Locate the cell with the specified text and output its [X, Y] center coordinate. 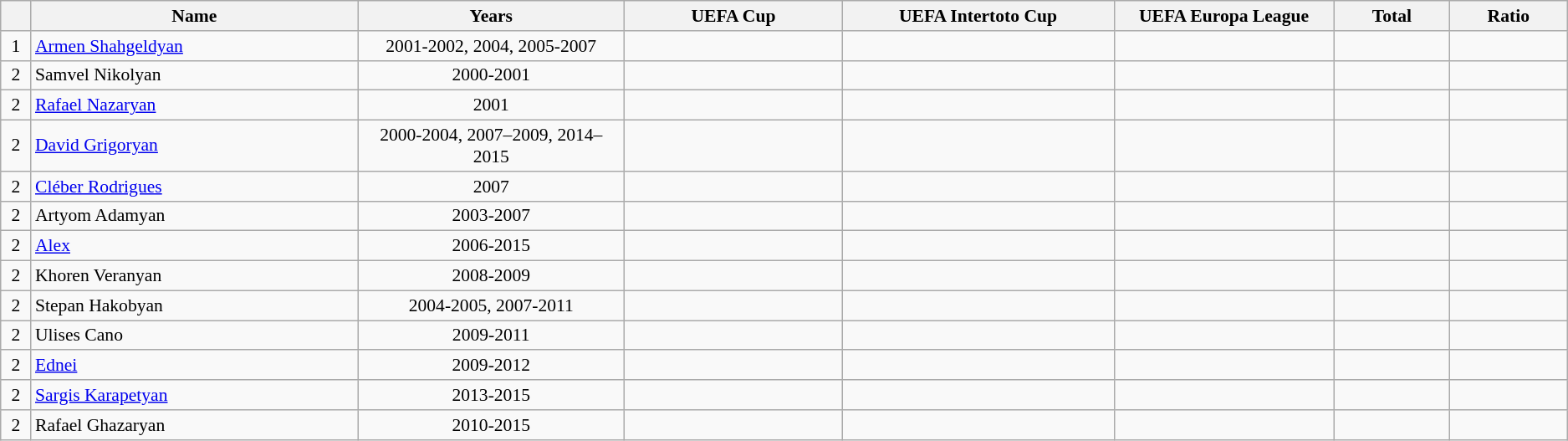
Stepan Hakobyan [194, 305]
Name [194, 16]
Armen Shahgeldyan [194, 46]
2000-2004, 2007–2009, 2014–2015 [492, 146]
2001-2002, 2004, 2005-2007 [492, 46]
2009-2011 [492, 336]
Years [492, 16]
UEFA Europa League [1224, 16]
Total [1392, 16]
2000-2001 [492, 75]
Rafael Nazaryan [194, 105]
2013-2015 [492, 395]
Ulises Cano [194, 336]
UEFA Intertoto Cup [978, 16]
Cléber Rodrigues [194, 187]
2007 [492, 187]
2008-2009 [492, 276]
Rafael Ghazaryan [194, 425]
David Grigoryan [194, 146]
2010-2015 [492, 425]
2006-2015 [492, 246]
Sargis Karapetyan [194, 395]
Samvel Nikolyan [194, 75]
Ednei [194, 366]
Alex [194, 246]
UEFA Cup [733, 16]
Khoren Veranyan [194, 276]
Ratio [1509, 16]
2004-2005, 2007-2011 [492, 305]
1 [16, 46]
Artyom Adamyan [194, 216]
2003-2007 [492, 216]
2009-2012 [492, 366]
2001 [492, 105]
